Locate the cell with the specified text and output its [x, y] center coordinate. 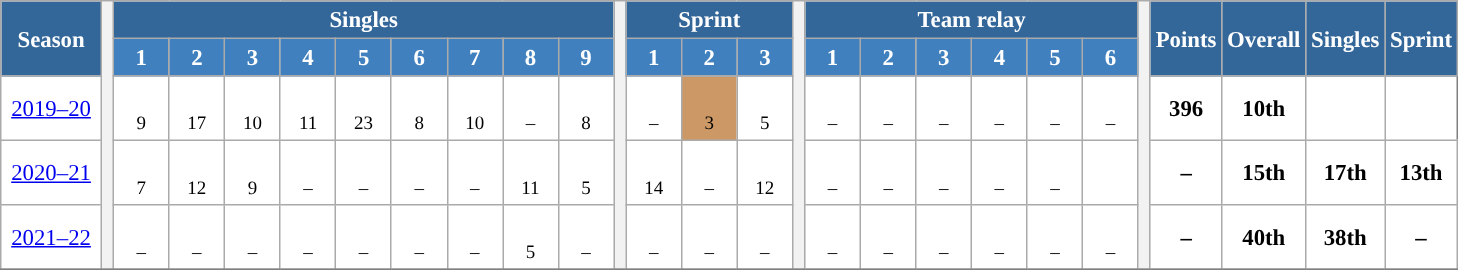
Team relay [972, 20]
2020–21 [52, 174]
Points [1186, 38]
2019–20 [52, 108]
14 [654, 174]
Season [52, 38]
17th [1346, 174]
13th [1422, 174]
23 [364, 108]
Overall [1264, 38]
10th [1264, 108]
38th [1346, 238]
15th [1264, 174]
40th [1264, 238]
17 [197, 108]
2021–22 [52, 238]
396 [1186, 108]
